Find where the given text appears and provide that cell's center as (X, Y) coordinate. 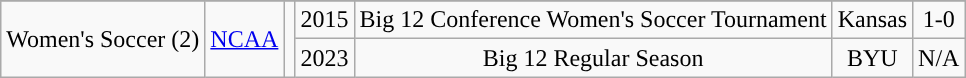
2015 (324, 20)
1-0 (939, 20)
2023 (324, 58)
NCAA (244, 39)
Kansas (872, 20)
BYU (872, 58)
Big 12 Conference Women's Soccer Tournament (593, 20)
N/A (939, 58)
Big 12 Regular Season (593, 58)
Women's Soccer (2) (103, 39)
